Detect which cell encompasses the target text, then output its (X, Y) center coordinate. 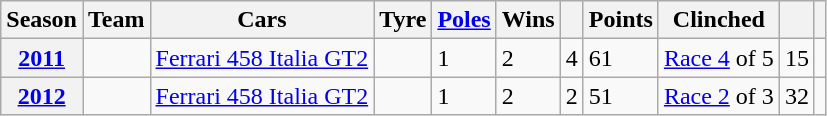
15 (796, 58)
Poles (464, 20)
4 (572, 58)
Team (116, 20)
Clinched (718, 20)
2011 (42, 58)
Tyre (403, 20)
Race 4 of 5 (718, 58)
Race 2 of 3 (718, 96)
Cars (262, 20)
Wins (528, 20)
32 (796, 96)
Points (620, 20)
51 (620, 96)
Season (42, 20)
2012 (42, 96)
61 (620, 58)
